Extract the [X, Y] coordinate from the center of the cell holding the provided text.  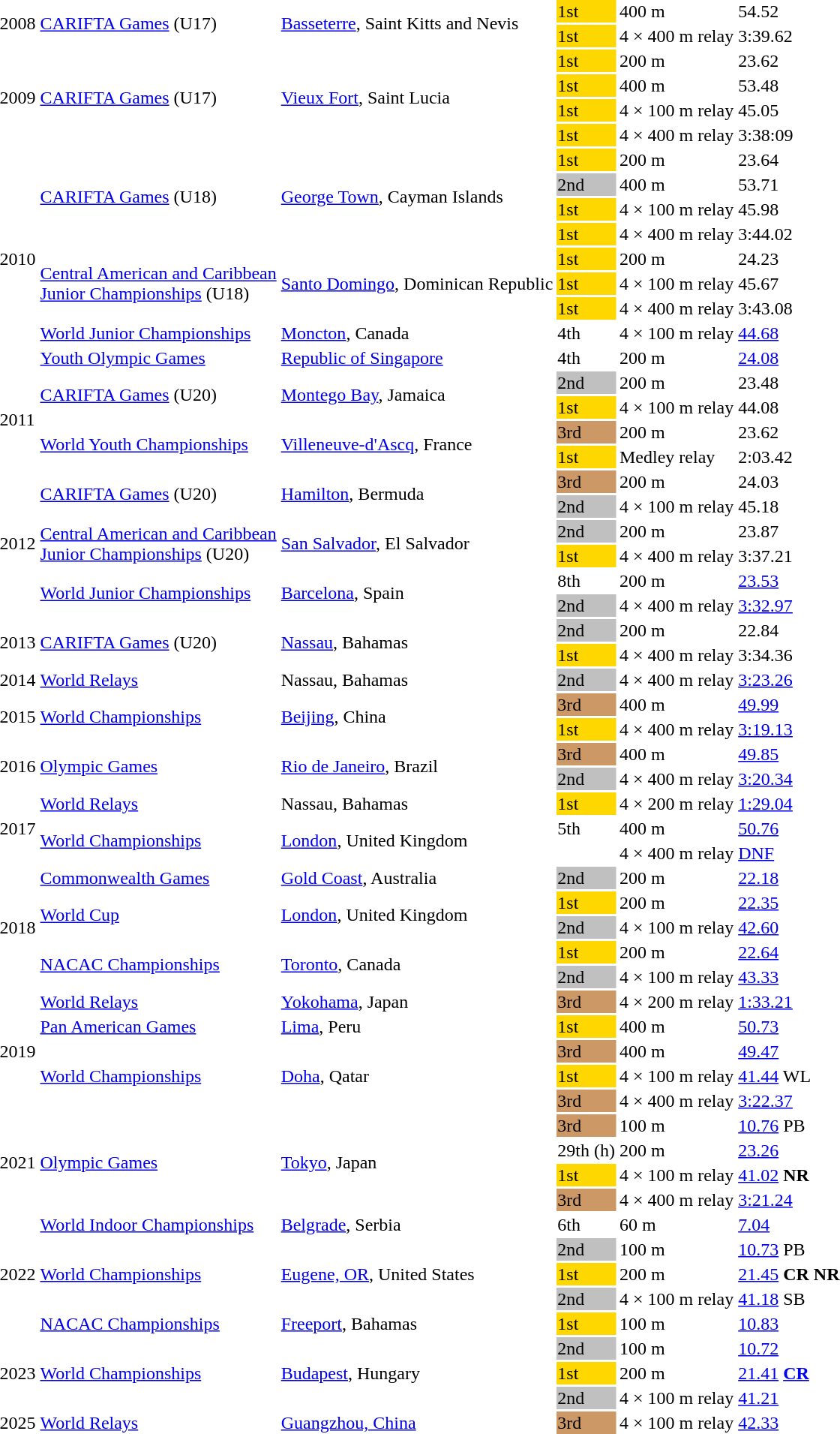
Santo Domingo, Dominican Republic [417, 284]
Vieux Fort, Saint Lucia [417, 98]
Budapest, Hungary [417, 1373]
5th [586, 828]
Republic of Singapore [417, 358]
Medley relay [676, 457]
George Town, Cayman Islands [417, 197]
Villeneuve-d'Ascq, France [417, 444]
60 m [676, 1225]
Guangzhou, China [417, 1423]
Doha, Qatar [417, 1076]
Central American and CaribbeanJunior Championships (U20) [158, 543]
8th [586, 581]
Beijing, China [417, 717]
World Cup [158, 915]
6th [586, 1225]
Belgrade, Serbia [417, 1225]
World Indoor Championships [158, 1225]
Barcelona, Spain [417, 593]
CARIFTA Games (U18) [158, 197]
San Salvador, El Salvador [417, 543]
Hamilton, Bermuda [417, 494]
Montego Bay, Jamaica [417, 395]
Eugene, OR, United States [417, 1274]
Central American and CaribbeanJunior Championships (U18) [158, 284]
Moncton, Canada [417, 333]
Yokohama, Japan [417, 1002]
Commonwealth Games [158, 878]
Pan American Games [158, 1027]
Rio de Janeiro, Brazil [417, 767]
29th (h) [586, 1150]
Lima, Peru [417, 1027]
Youth Olympic Games [158, 358]
Toronto, Canada [417, 965]
Basseterre, Saint Kitts and Nevis [417, 24]
Freeport, Bahamas [417, 1324]
World Youth Championships [158, 444]
Tokyo, Japan [417, 1163]
Gold Coast, Australia [417, 878]
